For the text-containing cell, return its midpoint in [X, Y] coordinate format. 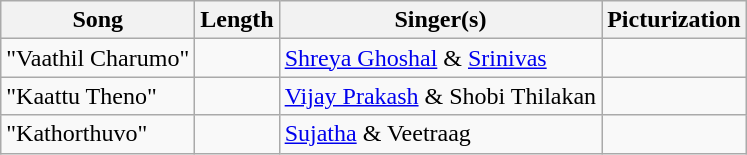
"Vaathil Charumo" [98, 58]
Song [98, 20]
Shreya Ghoshal & Srinivas [440, 58]
Length [237, 20]
"Kaattu Theno" [98, 96]
Singer(s) [440, 20]
Sujatha & Veetraag [440, 134]
Vijay Prakash & Shobi Thilakan [440, 96]
"Kathorthuvo" [98, 134]
Picturization [674, 20]
